Extract the (x, y) coordinate from the center of the cell holding the provided text.  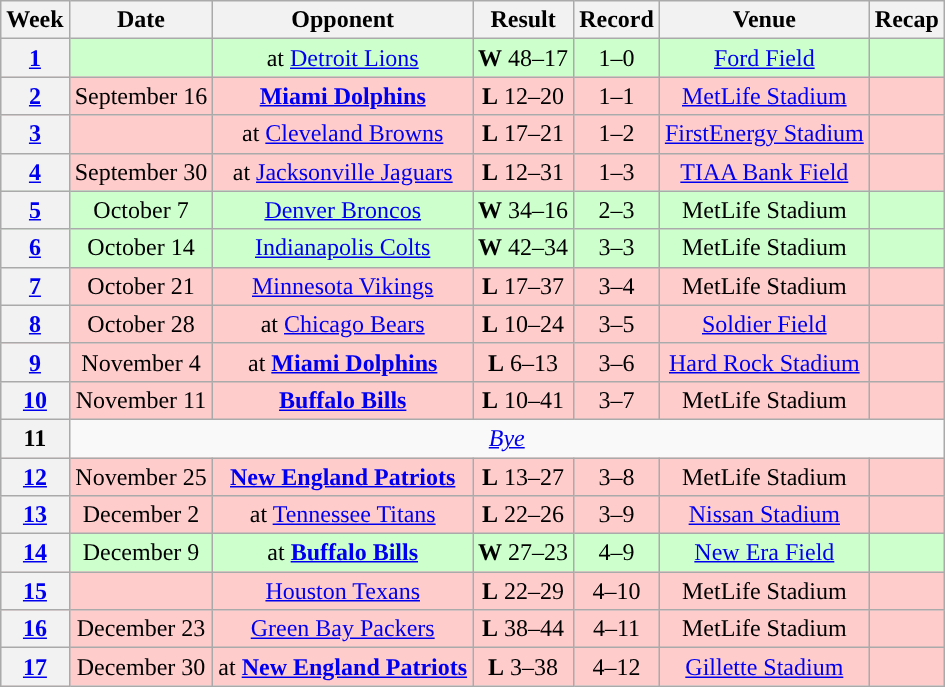
Hard Rock Stadium (764, 362)
at Buffalo Bills (343, 553)
3–6 (617, 362)
L 12–20 (524, 96)
9 (35, 362)
November 11 (141, 400)
6 (35, 248)
October 14 (141, 248)
December 23 (141, 629)
at Miami Dolphins (343, 362)
New England Patriots (343, 477)
Opponent (343, 20)
Soldier Field (764, 324)
Record (617, 20)
L 12–31 (524, 172)
October 28 (141, 324)
3–3 (617, 248)
Buffalo Bills (343, 400)
November 4 (141, 362)
1 (35, 58)
W 42–34 (524, 248)
L 10–41 (524, 400)
5 (35, 210)
16 (35, 629)
Recap (906, 20)
Week (35, 20)
3–4 (617, 286)
Result (524, 20)
September 16 (141, 96)
at New England Patriots (343, 667)
4–10 (617, 591)
L 22–29 (524, 591)
3–5 (617, 324)
L 17–37 (524, 286)
FirstEnergy Stadium (764, 134)
L 17–21 (524, 134)
8 (35, 324)
1–1 (617, 96)
at Detroit Lions (343, 58)
3–9 (617, 515)
L 6–13 (524, 362)
Minnesota Vikings (343, 286)
2–3 (617, 210)
Houston Texans (343, 591)
December 9 (141, 553)
Venue (764, 20)
17 (35, 667)
Bye (506, 438)
TIAA Bank Field (764, 172)
3 (35, 134)
November 25 (141, 477)
W 48–17 (524, 58)
October 7 (141, 210)
3–7 (617, 400)
Green Bay Packers (343, 629)
at Chicago Bears (343, 324)
7 (35, 286)
Indianapolis Colts (343, 248)
New Era Field (764, 553)
1–0 (617, 58)
4–9 (617, 553)
L 3–38 (524, 667)
3–8 (617, 477)
at Cleveland Browns (343, 134)
1–3 (617, 172)
W 34–16 (524, 210)
L 10–24 (524, 324)
Nissan Stadium (764, 515)
2 (35, 96)
September 30 (141, 172)
December 30 (141, 667)
December 2 (141, 515)
12 (35, 477)
at Tennessee Titans (343, 515)
1–2 (617, 134)
L 22–26 (524, 515)
4–11 (617, 629)
4–12 (617, 667)
Miami Dolphins (343, 96)
L 38–44 (524, 629)
14 (35, 553)
Ford Field (764, 58)
10 (35, 400)
W 27–23 (524, 553)
11 (35, 438)
Denver Broncos (343, 210)
15 (35, 591)
October 21 (141, 286)
L 13–27 (524, 477)
13 (35, 515)
Date (141, 20)
4 (35, 172)
Gillette Stadium (764, 667)
at Jacksonville Jaguars (343, 172)
